From the cell containing the given text, extract its center point as [X, Y] coordinate. 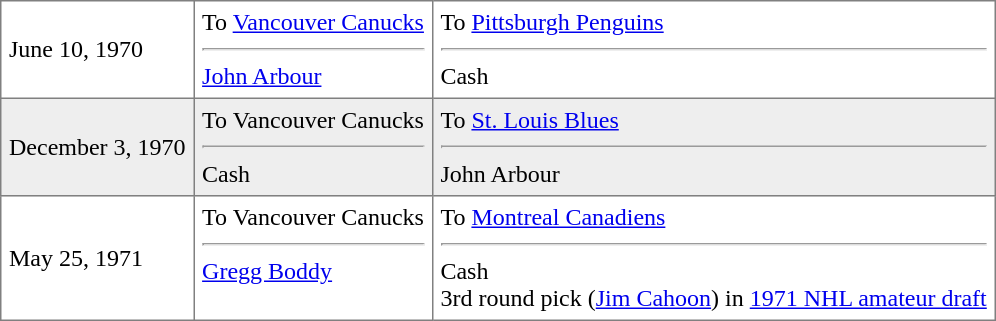
To Vancouver Canucks John Arbour [313, 50]
To Montreal Canadiens Cash 3rd round pick (Jim Cahoon) in 1971 NHL amateur draft [714, 258]
June 10, 1970 [98, 50]
To Vancouver Canucks Cash [313, 147]
To Pittsburgh Penguins Cash [714, 50]
December 3, 1970 [98, 147]
To Vancouver Canucks Gregg Boddy [313, 258]
To St. Louis Blues John Arbour [714, 147]
May 25, 1971 [98, 258]
